Capture the cell that displays the provided text and extract its [X, Y] central coordinate. 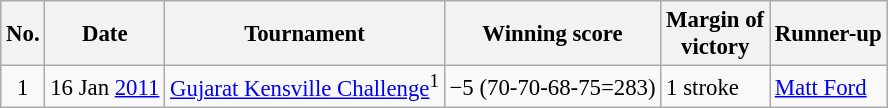
No. [23, 34]
1 [23, 87]
Date [105, 34]
Margin of victory [716, 34]
Matt Ford [828, 87]
1 stroke [716, 87]
Winning score [552, 34]
16 Jan 2011 [105, 87]
−5 (70-70-68-75=283) [552, 87]
Runner-up [828, 34]
Gujarat Kensville Challenge1 [304, 87]
Tournament [304, 34]
